Output the (X, Y) coordinate of the center of the cell containing the given text.  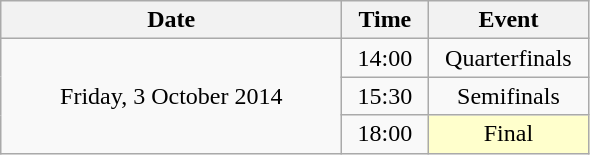
14:00 (385, 58)
18:00 (385, 134)
Event (508, 20)
15:30 (385, 96)
Friday, 3 October 2014 (172, 96)
Quarterfinals (508, 58)
Date (172, 20)
Final (508, 134)
Time (385, 20)
Semifinals (508, 96)
